Scan for the cell matching the given text and deliver its (x, y) coordinate at center. 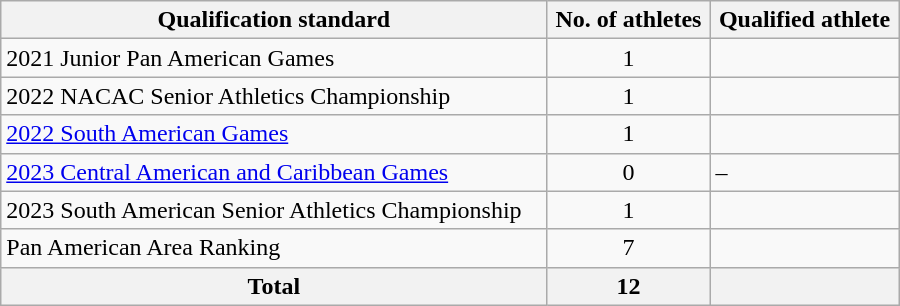
0 (628, 172)
2023 Central American and Caribbean Games (274, 172)
2022 South American Games (274, 134)
2022 NACAC Senior Athletics Championship (274, 96)
12 (628, 286)
Qualification standard (274, 20)
2021 Junior Pan American Games (274, 58)
No. of athletes (628, 20)
– (804, 172)
Qualified athlete (804, 20)
Total (274, 286)
2023 South American Senior Athletics Championship (274, 210)
Pan American Area Ranking (274, 248)
7 (628, 248)
